Output the (X, Y) coordinate of the center of the cell containing the given text.  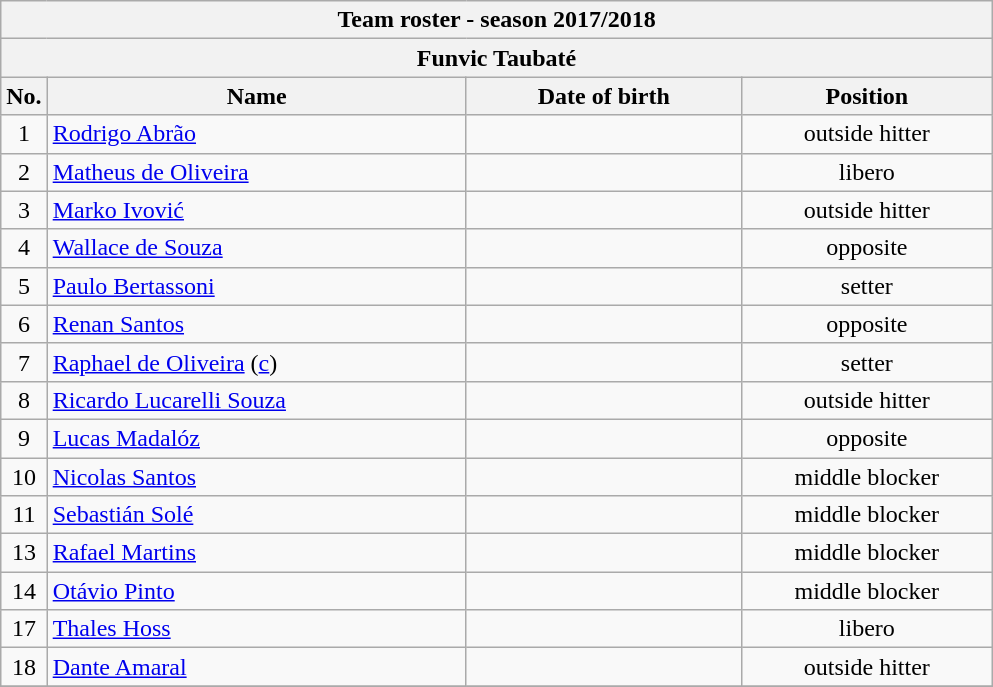
18 (24, 667)
Marko Ivović (256, 210)
Rafael Martins (256, 553)
Rodrigo Abrão (256, 134)
Funvic Taubaté (497, 58)
Position (866, 96)
Matheus de Oliveira (256, 172)
10 (24, 477)
11 (24, 515)
Nicolas Santos (256, 477)
17 (24, 629)
Date of birth (604, 96)
8 (24, 400)
3 (24, 210)
Team roster - season 2017/2018 (497, 20)
5 (24, 286)
14 (24, 591)
1 (24, 134)
Thales Hoss (256, 629)
4 (24, 248)
Paulo Bertassoni (256, 286)
2 (24, 172)
Name (256, 96)
Wallace de Souza (256, 248)
Dante Amaral (256, 667)
Ricardo Lucarelli Souza (256, 400)
Renan Santos (256, 324)
13 (24, 553)
Raphael de Oliveira (c) (256, 362)
Otávio Pinto (256, 591)
7 (24, 362)
9 (24, 438)
No. (24, 96)
Sebastián Solé (256, 515)
6 (24, 324)
Lucas Madalóz (256, 438)
